Extract the [x, y] coordinate from the center of the cell holding the provided text.  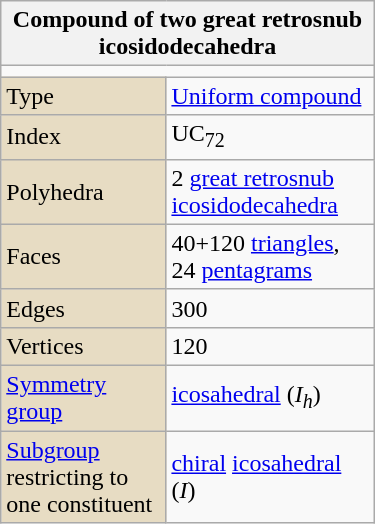
Index [84, 137]
Symmetry group [84, 398]
Type [84, 96]
chiral icosahedral (I) [270, 477]
300 [270, 308]
Faces [84, 256]
Vertices [84, 346]
Polyhedra [84, 192]
Subgroup restricting to one constituent [84, 477]
icosahedral (Ih) [270, 398]
40+120 triangles, 24 pentagrams [270, 256]
Uniform compound [270, 96]
120 [270, 346]
2 great retrosnub icosidodecahedra [270, 192]
Edges [84, 308]
Compound of two great retrosnub icosidodecahedra [188, 34]
UC72 [270, 137]
